From the cell containing the given text, extract its center point as (X, Y) coordinate. 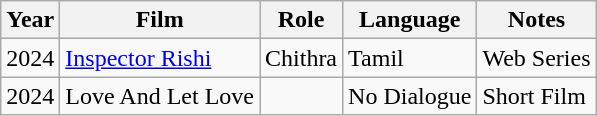
Year (30, 20)
Chithra (302, 58)
No Dialogue (410, 96)
Short Film (536, 96)
Inspector Rishi (160, 58)
Language (410, 20)
Role (302, 20)
Love And Let Love (160, 96)
Tamil (410, 58)
Film (160, 20)
Web Series (536, 58)
Notes (536, 20)
